For the text-containing cell, return its midpoint in [x, y] coordinate format. 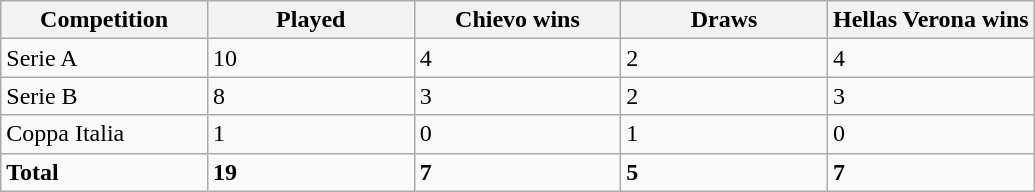
10 [310, 58]
Coppa Italia [104, 134]
Total [104, 172]
Chievo wins [518, 20]
Played [310, 20]
19 [310, 172]
Draws [724, 20]
Serie B [104, 96]
8 [310, 96]
Hellas Verona wins [930, 20]
5 [724, 172]
Serie A [104, 58]
Competition [104, 20]
